For the text-containing cell, return its midpoint in (X, Y) coordinate format. 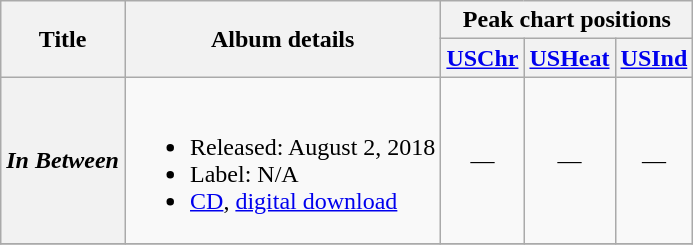
USInd (654, 58)
USHeat (570, 58)
USChr (482, 58)
In Between (63, 160)
Title (63, 39)
Album details (282, 39)
Peak chart positions (567, 20)
Released: August 2, 2018Label: N/ACD, digital download (282, 160)
